Search for the cell housing the specified text and yield its [X, Y] center coordinate. 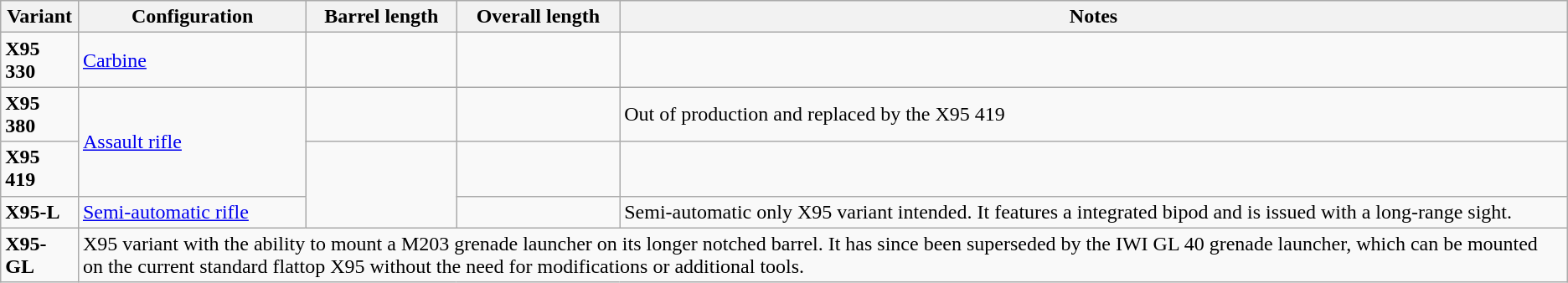
Variant [40, 17]
Out of production and replaced by the X95 419 [1094, 114]
X95 330 [40, 60]
X95-GL [40, 255]
Semi-automatic rifle [192, 212]
X95-L [40, 212]
X95 380 [40, 114]
Assault rifle [192, 141]
Notes [1094, 17]
Overall length [538, 17]
Carbine [192, 60]
Semi-automatic only X95 variant intended. It features a integrated bipod and is issued with a long-range sight. [1094, 212]
Configuration [192, 17]
Barrel length [382, 17]
X95 419 [40, 169]
